Capture the cell that displays the provided text and extract its (X, Y) central coordinate. 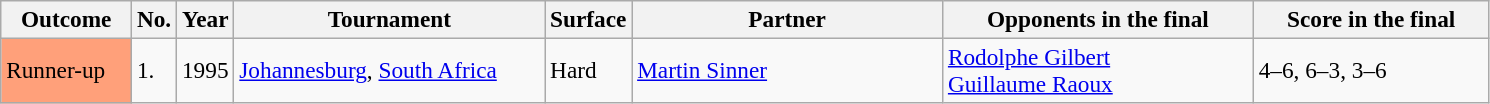
Rodolphe Gilbert Guillaume Raoux (1098, 70)
Martin Sinner (788, 70)
Partner (788, 19)
Outcome (66, 19)
4–6, 6–3, 3–6 (1371, 70)
1995 (206, 70)
Year (206, 19)
No. (154, 19)
Runner-up (66, 70)
1. (154, 70)
Johannesburg, South Africa (390, 70)
Surface (588, 19)
Opponents in the final (1098, 19)
Tournament (390, 19)
Score in the final (1371, 19)
Hard (588, 70)
